Output the [X, Y] coordinate of the center of the cell containing the given text.  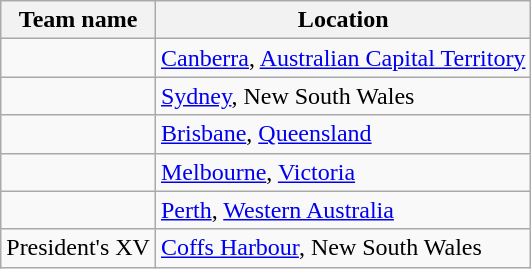
Location [343, 20]
President's XV [78, 248]
Sydney, New South Wales [343, 96]
Team name [78, 20]
Coffs Harbour, New South Wales [343, 248]
Melbourne, Victoria [343, 172]
Perth, Western Australia [343, 210]
Brisbane, Queensland [343, 134]
Canberra, Australian Capital Territory [343, 58]
